Locate the cell with the specified text and output its (X, Y) center coordinate. 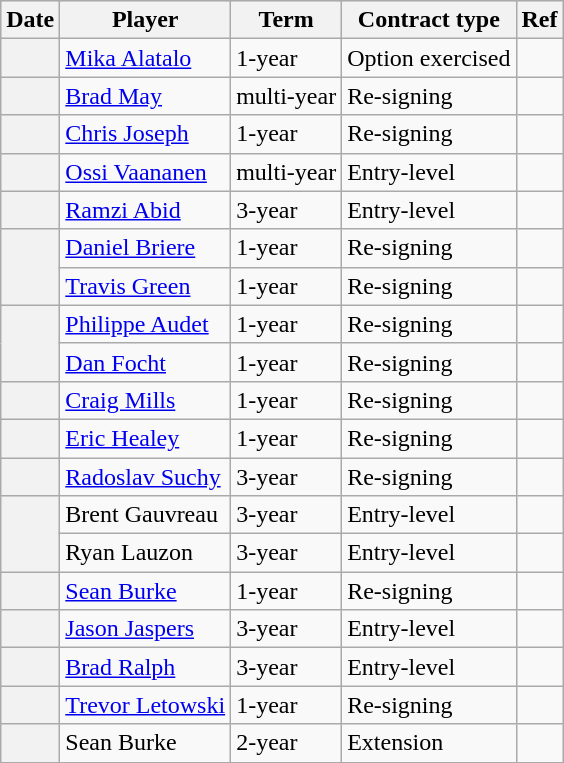
Ramzi Abid (146, 210)
Jason Jaspers (146, 629)
Brent Gauvreau (146, 515)
Ref (540, 20)
Dan Focht (146, 362)
Radoslav Suchy (146, 477)
Ryan Lauzon (146, 553)
Brad Ralph (146, 667)
2-year (286, 743)
Term (286, 20)
Contract type (429, 20)
Philippe Audet (146, 324)
Daniel Briere (146, 248)
Trevor Letowski (146, 705)
Option exercised (429, 58)
Eric Healey (146, 438)
Player (146, 20)
Date (30, 20)
Travis Green (146, 286)
Mika Alatalo (146, 58)
Ossi Vaananen (146, 172)
Chris Joseph (146, 134)
Brad May (146, 96)
Extension (429, 743)
Craig Mills (146, 400)
